Return (x, y) of the center of cell containing provided text 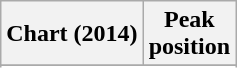
Peakposition (189, 34)
Chart (2014) (72, 34)
